From the cell containing the given text, extract its center point as [X, Y] coordinate. 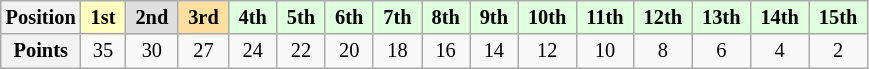
5th [301, 17]
18 [397, 51]
8th [446, 17]
Points [41, 51]
10 [604, 51]
Position [41, 17]
6th [349, 17]
1st [104, 17]
22 [301, 51]
15th [838, 17]
9th [494, 17]
4th [253, 17]
20 [349, 51]
13th [721, 17]
8 [663, 51]
27 [203, 51]
6 [721, 51]
3rd [203, 17]
12 [547, 51]
14th [779, 17]
30 [152, 51]
35 [104, 51]
4 [779, 51]
7th [397, 17]
11th [604, 17]
10th [547, 17]
16 [446, 51]
12th [663, 17]
2 [838, 51]
14 [494, 51]
2nd [152, 17]
24 [253, 51]
